Capture the cell that displays the provided text and extract its [X, Y] central coordinate. 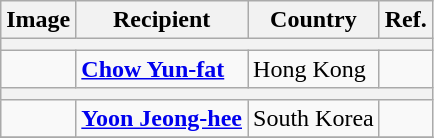
Image [38, 20]
South Korea [314, 118]
Country [314, 20]
Hong Kong [314, 69]
Chow Yun-fat [162, 69]
Yoon Jeong-hee [162, 118]
Ref. [406, 20]
Recipient [162, 20]
